Output the [X, Y] coordinate of the center of the cell containing the given text.  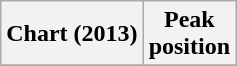
Peakposition [189, 34]
Chart (2013) [72, 34]
